Find where the given text appears and provide that cell's center as (x, y) coordinate. 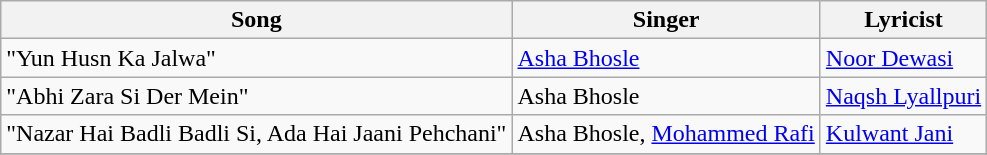
Noor Dewasi (903, 58)
Singer (666, 20)
Song (256, 20)
"Abhi Zara Si Der Mein" (256, 96)
Lyricist (903, 20)
Kulwant Jani (903, 134)
Asha Bhosle, Mohammed Rafi (666, 134)
"Nazar Hai Badli Badli Si, Ada Hai Jaani Pehchani" (256, 134)
Naqsh Lyallpuri (903, 96)
"Yun Husn Ka Jalwa" (256, 58)
